Extract the (X, Y) coordinate from the center of the cell holding the provided text.  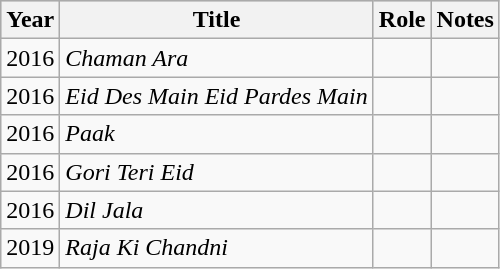
Eid Des Main Eid Pardes Main (216, 96)
Role (402, 20)
Chaman Ara (216, 58)
Dil Jala (216, 210)
Raja Ki Chandni (216, 248)
Notes (465, 20)
2019 (30, 248)
Title (216, 20)
Gori Teri Eid (216, 172)
Year (30, 20)
Paak (216, 134)
